Search for the cell housing the specified text and yield its [x, y] center coordinate. 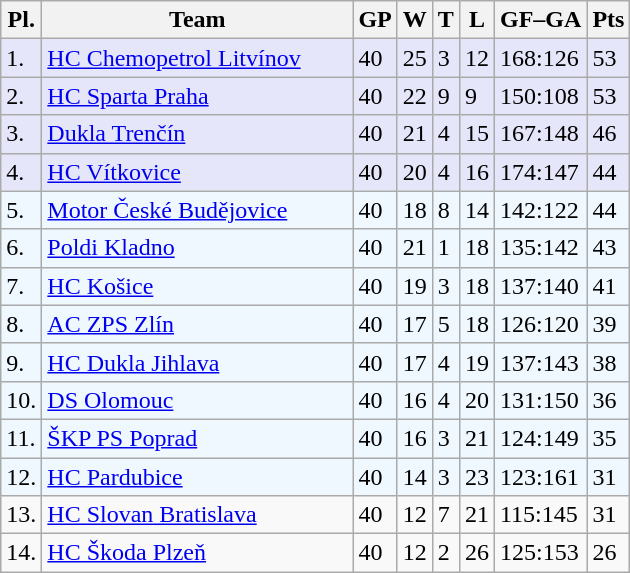
135:142 [540, 248]
W [414, 20]
46 [608, 134]
167:148 [540, 134]
142:122 [540, 210]
174:147 [540, 172]
L [476, 20]
2. [22, 96]
Poldi Kladno [198, 248]
6. [22, 248]
10. [22, 400]
Team [198, 20]
Pts [608, 20]
5 [446, 324]
T [446, 20]
HC Vítkovice [198, 172]
HC Chemopetrol Litvínov [198, 58]
HC Škoda Plzeň [198, 553]
5. [22, 210]
HC Dukla Jihlava [198, 362]
137:143 [540, 362]
2 [446, 553]
124:149 [540, 438]
Dukla Trenčín [198, 134]
38 [608, 362]
150:108 [540, 96]
1. [22, 58]
126:120 [540, 324]
14. [22, 553]
Motor České Budějovice [198, 210]
HC Slovan Bratislava [198, 515]
22 [414, 96]
1 [446, 248]
8. [22, 324]
43 [608, 248]
13. [22, 515]
23 [476, 477]
125:153 [540, 553]
115:145 [540, 515]
3. [22, 134]
137:140 [540, 286]
131:150 [540, 400]
DS Olomouc [198, 400]
25 [414, 58]
HC Sparta Praha [198, 96]
Pl. [22, 20]
9. [22, 362]
AC ZPS Zlín [198, 324]
8 [446, 210]
15 [476, 134]
HC Pardubice [198, 477]
ŠKP PS Poprad [198, 438]
168:126 [540, 58]
39 [608, 324]
35 [608, 438]
123:161 [540, 477]
36 [608, 400]
7. [22, 286]
GP [375, 20]
HC Košice [198, 286]
41 [608, 286]
GF–GA [540, 20]
7 [446, 515]
4. [22, 172]
12. [22, 477]
11. [22, 438]
